Search for the cell housing the specified text and yield its (X, Y) center coordinate. 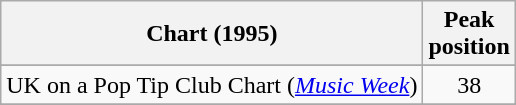
UK on a Pop Tip Club Chart (Music Week) (212, 85)
Peakposition (469, 34)
38 (469, 85)
Chart (1995) (212, 34)
